From the cell containing the given text, extract its center point as [X, Y] coordinate. 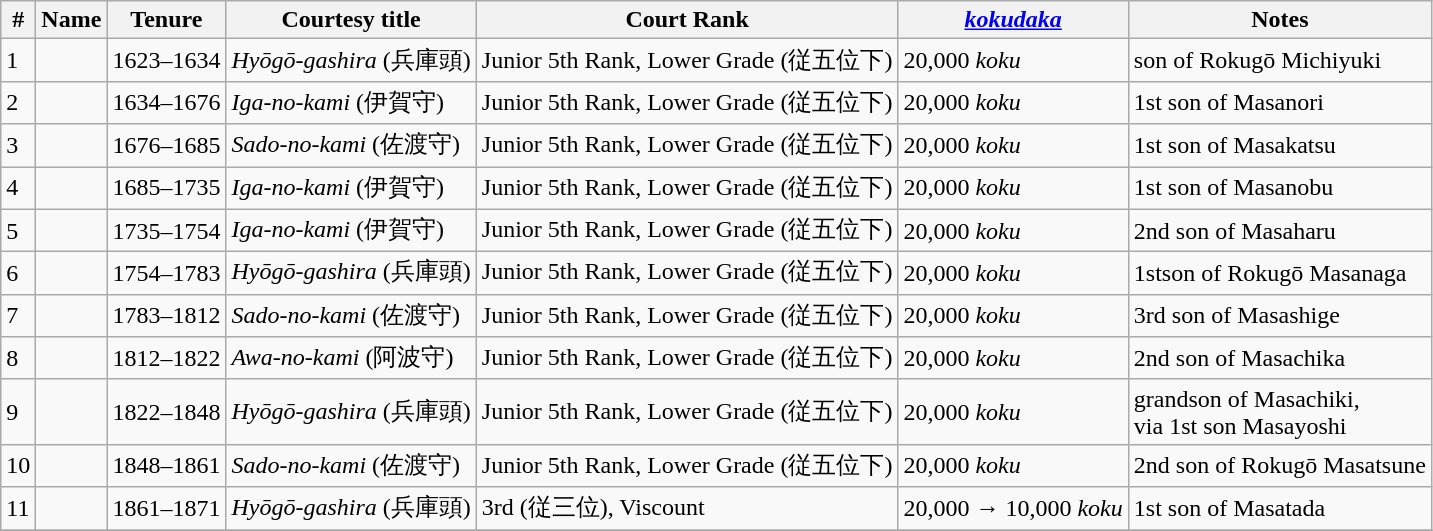
1st son of Masanori [1280, 102]
9 [18, 412]
# [18, 20]
10 [18, 466]
4 [18, 188]
7 [18, 316]
1848–1861 [166, 466]
1634–1676 [166, 102]
1783–1812 [166, 316]
Notes [1280, 20]
1676–1685 [166, 146]
grandson of Masachiki,via 1st son Masayoshi [1280, 412]
3rd (従三位), Viscount [687, 508]
1stson of Rokugō Masanaga [1280, 274]
1861–1871 [166, 508]
Awa-no-kami (阿波守) [351, 358]
2nd son of Masaharu [1280, 230]
2nd son of Masachika [1280, 358]
1st son of Masatada [1280, 508]
1685–1735 [166, 188]
8 [18, 358]
6 [18, 274]
Name [72, 20]
11 [18, 508]
5 [18, 230]
Courtesy title [351, 20]
1812–1822 [166, 358]
kokudaka [1013, 20]
1623–1634 [166, 60]
1822–1848 [166, 412]
3 [18, 146]
son of Rokugō Michiyuki [1280, 60]
1 [18, 60]
20,000 → 10,000 koku [1013, 508]
1st son of Masakatsu [1280, 146]
1st son of Masanobu [1280, 188]
1754–1783 [166, 274]
Tenure [166, 20]
2nd son of Rokugō Masatsune [1280, 466]
2 [18, 102]
1735–1754 [166, 230]
3rd son of Masashige [1280, 316]
Court Rank [687, 20]
